Determine the [x, y] coordinate at the center of the cell enclosing the given text.  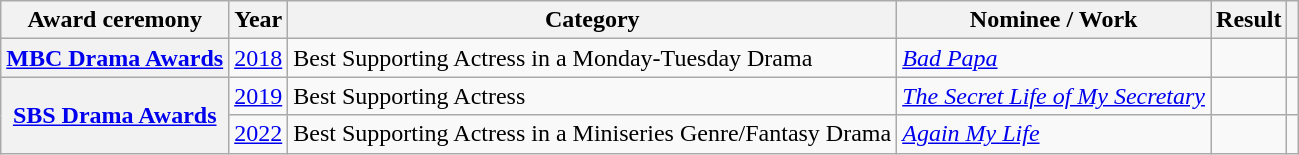
Nominee / Work [1054, 20]
Category [592, 20]
The Secret Life of My Secretary [1054, 96]
Best Supporting Actress [592, 96]
Again My Life [1054, 134]
2022 [258, 134]
Bad Papa [1054, 58]
2019 [258, 96]
Year [258, 20]
Best Supporting Actress in a Miniseries Genre/Fantasy Drama [592, 134]
2018 [258, 58]
Award ceremony [115, 20]
SBS Drama Awards [115, 115]
MBC Drama Awards [115, 58]
Result [1249, 20]
Best Supporting Actress in a Monday-Tuesday Drama [592, 58]
